Scan for the cell matching the given text and deliver its (X, Y) coordinate at center. 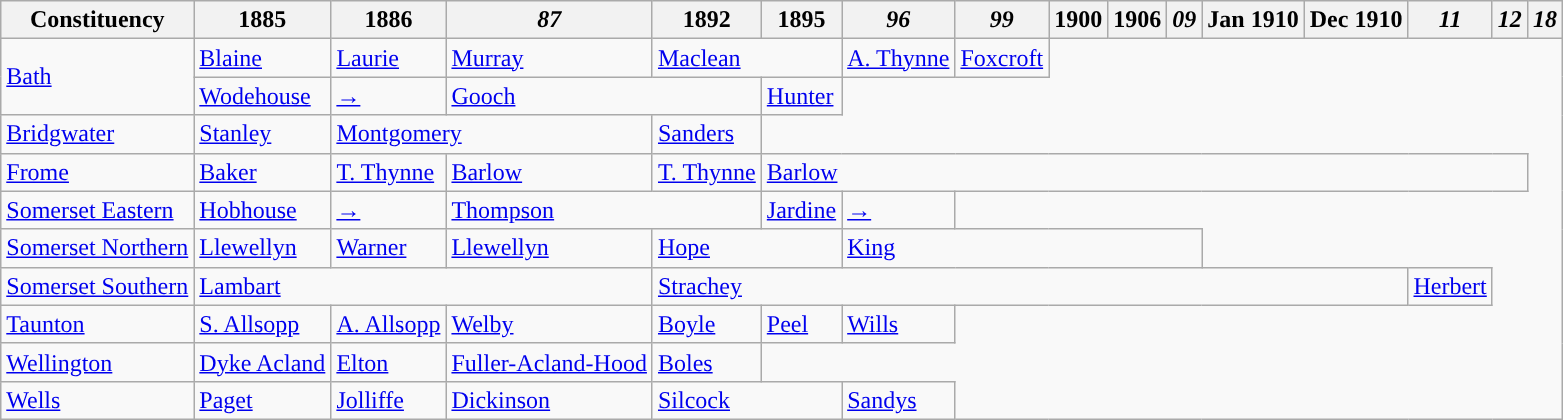
Bath (98, 77)
Jan 1910 (1253, 20)
Gooch (604, 96)
11 (1450, 20)
Welby (550, 324)
Dickinson (550, 400)
Wills (898, 324)
Boyle (706, 324)
Dec 1910 (1356, 20)
S. Allsopp (262, 324)
A. Thynne (898, 58)
Fuller-Acland-Hood (550, 362)
Jardine (801, 210)
12 (1510, 20)
09 (1184, 20)
Somerset Eastern (98, 210)
Maclean (746, 58)
Jolliffe (388, 400)
1886 (388, 20)
Strachey (1030, 286)
1895 (801, 20)
Baker (262, 172)
1906 (1138, 20)
Herbert (1450, 286)
1892 (706, 20)
Silcock (746, 400)
A. Allsopp (388, 324)
Blaine (262, 58)
Wells (98, 400)
Sanders (706, 134)
Wodehouse (262, 96)
Peel (801, 324)
Taunton (98, 324)
Hope (746, 248)
Wellington (98, 362)
Somerset Southern (98, 286)
Dyke Acland (262, 362)
Foxcroft (1002, 58)
Thompson (604, 210)
Laurie (388, 58)
Sandys (898, 400)
Elton (388, 362)
Constituency (98, 20)
Hunter (801, 96)
Montgomery (492, 134)
Bridgwater (98, 134)
Paget (262, 400)
Hobhouse (262, 210)
Frome (98, 172)
1900 (1078, 20)
Warner (388, 248)
Somerset Northern (98, 248)
Murray (550, 58)
99 (1002, 20)
Stanley (262, 134)
87 (550, 20)
Lambart (424, 286)
96 (898, 20)
Boles (706, 362)
1885 (262, 20)
King (1022, 248)
18 (1544, 20)
